From the cell containing the given text, extract its center point as (x, y) coordinate. 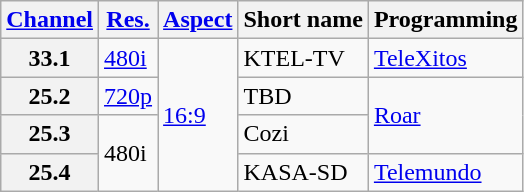
25.3 (50, 134)
KTEL-TV (303, 58)
Aspect (198, 20)
TeleXitos (446, 58)
Programming (446, 20)
Res. (128, 20)
25.2 (50, 96)
KASA-SD (303, 172)
Short name (303, 20)
Channel (50, 20)
Cozi (303, 134)
TBD (303, 96)
16:9 (198, 115)
Roar (446, 115)
33.1 (50, 58)
Telemundo (446, 172)
25.4 (50, 172)
720p (128, 96)
